Pinpoint the cell where the given text exists, returning its (x, y) midpoint coordinate. 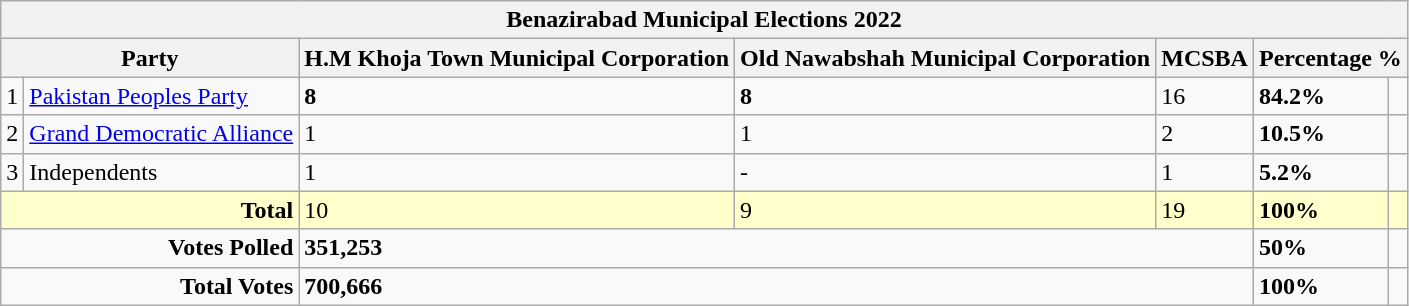
19 (1205, 210)
Benazirabad Municipal Elections 2022 (704, 20)
351,253 (776, 248)
- (946, 172)
Total (150, 210)
Votes Polled (150, 248)
50% (1320, 248)
84.2% (1320, 96)
Old Nawabshah Municipal Corporation (946, 58)
Independents (162, 172)
9 (946, 210)
Percentage % (1330, 58)
16 (1205, 96)
Total Votes (150, 286)
700,666 (776, 286)
Party (150, 58)
MCSBA (1205, 58)
3 (12, 172)
Pakistan Peoples Party (162, 96)
10 (517, 210)
5.2% (1320, 172)
10.5% (1320, 134)
H.M Khoja Town Municipal Corporation (517, 58)
Grand Democratic Alliance (162, 134)
